From the cell containing the given text, extract its center point as (X, Y) coordinate. 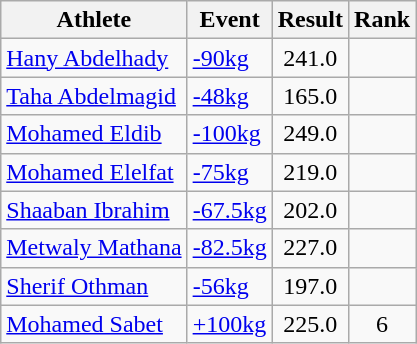
202.0 (310, 210)
Athlete (94, 20)
Mohamed Eldib (94, 134)
165.0 (310, 96)
Rank (382, 20)
6 (382, 324)
Mohamed Sabet (94, 324)
219.0 (310, 172)
Taha Abdelmagid (94, 96)
-56kg (230, 286)
Sherif Othman (94, 286)
Mohamed Elelfat (94, 172)
-90kg (230, 58)
197.0 (310, 286)
227.0 (310, 248)
Metwaly Mathana (94, 248)
Result (310, 20)
Event (230, 20)
249.0 (310, 134)
-48kg (230, 96)
+100kg (230, 324)
-100kg (230, 134)
241.0 (310, 58)
-67.5kg (230, 210)
Hany Abdelhady (94, 58)
225.0 (310, 324)
-82.5kg (230, 248)
Shaaban Ibrahim (94, 210)
-75kg (230, 172)
